Return [x, y] of the center of cell containing provided text 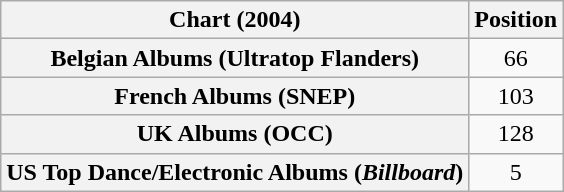
103 [516, 96]
Belgian Albums (Ultratop Flanders) [235, 58]
66 [516, 58]
128 [516, 134]
Chart (2004) [235, 20]
UK Albums (OCC) [235, 134]
French Albums (SNEP) [235, 96]
US Top Dance/Electronic Albums (Billboard) [235, 172]
Position [516, 20]
5 [516, 172]
